Locate the cell with the specified text and output its (X, Y) center coordinate. 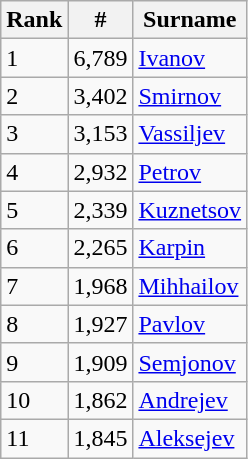
2,339 (100, 210)
# (100, 20)
4 (34, 172)
Smirnov (190, 96)
1,845 (100, 438)
10 (34, 400)
9 (34, 362)
2 (34, 96)
Rank (34, 20)
Mihhailov (190, 286)
Semjonov (190, 362)
2,932 (100, 172)
5 (34, 210)
Ivanov (190, 58)
6 (34, 248)
Pavlov (190, 324)
Kuznetsov (190, 210)
1,927 (100, 324)
1,862 (100, 400)
1 (34, 58)
1,909 (100, 362)
1,968 (100, 286)
Andrejev (190, 400)
6,789 (100, 58)
Aleksejev (190, 438)
3,153 (100, 134)
8 (34, 324)
Surname (190, 20)
Petrov (190, 172)
Karpin (190, 248)
7 (34, 286)
2,265 (100, 248)
Vassiljev (190, 134)
3 (34, 134)
3,402 (100, 96)
11 (34, 438)
